Identify which cell holds the provided text, then report its [X, Y] central coordinate. 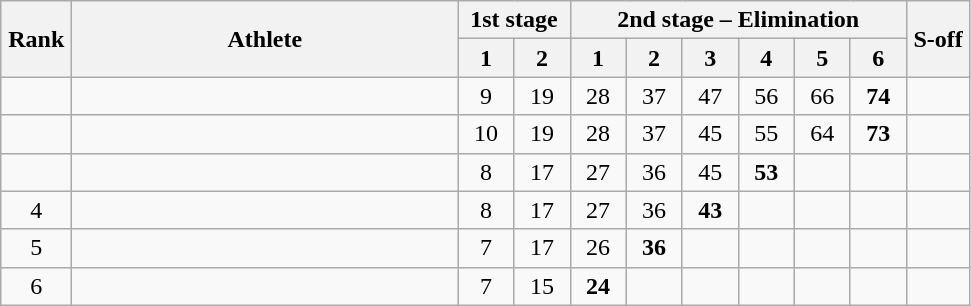
53 [766, 172]
47 [710, 96]
55 [766, 134]
64 [822, 134]
24 [598, 286]
43 [710, 210]
56 [766, 96]
66 [822, 96]
1st stage [514, 20]
Rank [36, 39]
15 [542, 286]
26 [598, 248]
3 [710, 58]
74 [878, 96]
2nd stage – Elimination [738, 20]
S-off [938, 39]
10 [486, 134]
Athlete [265, 39]
9 [486, 96]
73 [878, 134]
